Capture the cell that displays the provided text and extract its [X, Y] central coordinate. 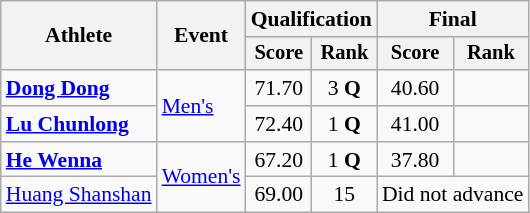
41.00 [416, 124]
Qualification [312, 19]
Did not advance [453, 195]
Athlete [79, 36]
Women's [202, 178]
69.00 [279, 195]
37.80 [416, 160]
Huang Shanshan [79, 195]
Final [453, 19]
Men's [202, 106]
Lu Chunlong [79, 124]
He Wenna [79, 160]
72.40 [279, 124]
67.20 [279, 160]
40.60 [416, 88]
15 [344, 195]
Event [202, 36]
71.70 [279, 88]
Dong Dong [79, 88]
3 Q [344, 88]
